For the text-containing cell, return its midpoint in (x, y) coordinate format. 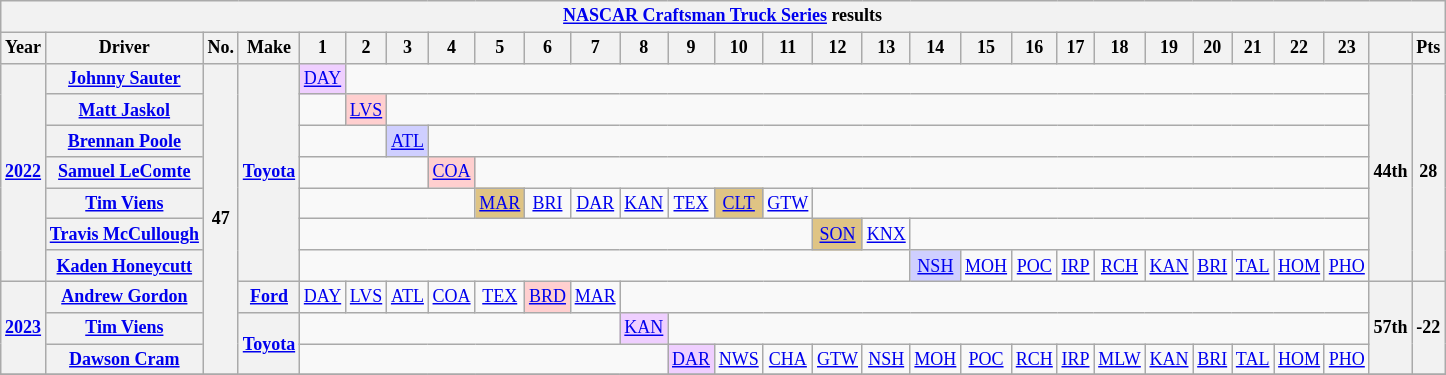
Johnny Sauter (124, 78)
10 (738, 48)
4 (452, 48)
NASCAR Craftsman Truck Series results (723, 16)
Matt Jaskol (124, 110)
CLT (738, 204)
23 (1346, 48)
12 (838, 48)
2023 (24, 328)
Kaden Honeycutt (124, 266)
7 (595, 48)
Ford (268, 296)
-22 (1428, 328)
18 (1120, 48)
44th (1390, 172)
No. (220, 48)
6 (548, 48)
Year (24, 48)
15 (986, 48)
Make (268, 48)
17 (1076, 48)
Driver (124, 48)
22 (1300, 48)
NWS (738, 360)
19 (1169, 48)
57th (1390, 328)
16 (1034, 48)
BRD (548, 296)
Dawson Cram (124, 360)
Andrew Gordon (124, 296)
8 (644, 48)
CHA (788, 360)
47 (220, 219)
2 (366, 48)
Travis McCullough (124, 234)
KNX (886, 234)
Pts (1428, 48)
13 (886, 48)
20 (1212, 48)
2022 (24, 172)
5 (500, 48)
9 (692, 48)
28 (1428, 172)
MLW (1120, 360)
Samuel LeComte (124, 172)
1 (322, 48)
Brennan Poole (124, 140)
3 (408, 48)
21 (1253, 48)
SON (838, 234)
11 (788, 48)
14 (936, 48)
